Extract the [X, Y] coordinate from the center of the cell holding the provided text.  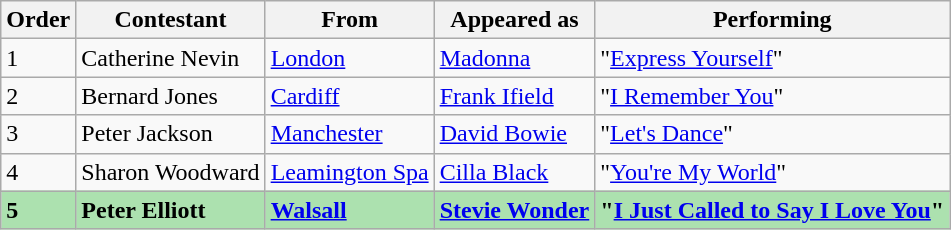
Madonna [514, 58]
Appeared as [514, 20]
Order [38, 20]
Catherine Nevin [170, 58]
From [350, 20]
Peter Jackson [170, 134]
5 [38, 210]
London [350, 58]
3 [38, 134]
Performing [772, 20]
"Let's Dance" [772, 134]
Cardiff [350, 96]
"I Remember You" [772, 96]
"I Just Called to Say I Love You" [772, 210]
David Bowie [514, 134]
Leamington Spa [350, 172]
Cilla Black [514, 172]
Contestant [170, 20]
Sharon Woodward [170, 172]
2 [38, 96]
Frank Ifield [514, 96]
Peter Elliott [170, 210]
Walsall [350, 210]
Stevie Wonder [514, 210]
4 [38, 172]
Bernard Jones [170, 96]
"Express Yourself" [772, 58]
"You're My World" [772, 172]
1 [38, 58]
Manchester [350, 134]
